Search for the cell housing the specified text and yield its [x, y] center coordinate. 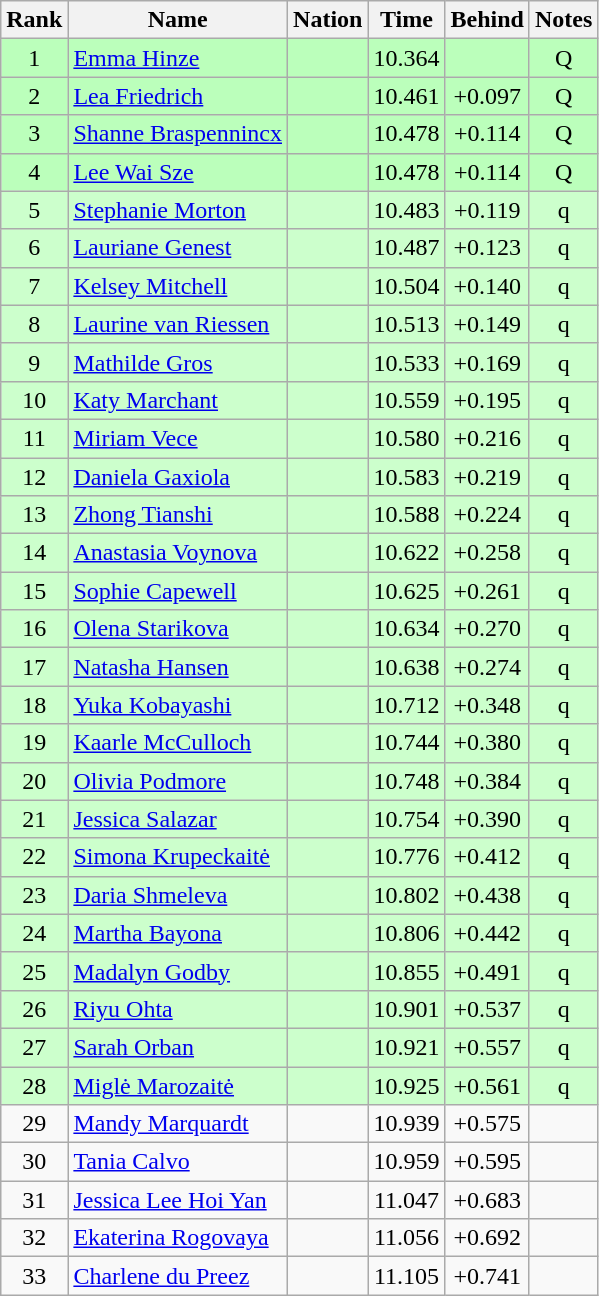
10.483 [406, 210]
10.748 [406, 781]
10.712 [406, 705]
Nation [328, 20]
10 [34, 400]
Martha Bayona [178, 933]
1 [34, 58]
Shanne Braspennincx [178, 134]
18 [34, 705]
+0.390 [487, 819]
10.583 [406, 477]
Time [406, 20]
10.855 [406, 971]
Sophie Capewell [178, 591]
8 [34, 324]
Laurine van Riessen [178, 324]
Sarah Orban [178, 1047]
6 [34, 248]
10.776 [406, 857]
Ekaterina Rogovaya [178, 1238]
Lea Friedrich [178, 96]
10.959 [406, 1162]
31 [34, 1200]
+0.348 [487, 705]
Kaarle McCulloch [178, 743]
Olena Starikova [178, 629]
+0.438 [487, 895]
Simona Krupeckaitė [178, 857]
+0.692 [487, 1238]
11.047 [406, 1200]
4 [34, 172]
+0.258 [487, 553]
11.105 [406, 1276]
17 [34, 667]
25 [34, 971]
20 [34, 781]
+0.169 [487, 362]
10.364 [406, 58]
Jessica Salazar [178, 819]
+0.741 [487, 1276]
5 [34, 210]
11 [34, 438]
16 [34, 629]
32 [34, 1238]
Anastasia Voynova [178, 553]
10.939 [406, 1124]
+0.219 [487, 477]
Lee Wai Sze [178, 172]
12 [34, 477]
Behind [487, 20]
9 [34, 362]
10.744 [406, 743]
+0.683 [487, 1200]
Katy Marchant [178, 400]
+0.384 [487, 781]
Kelsey Mitchell [178, 286]
Daria Shmeleva [178, 895]
+0.195 [487, 400]
7 [34, 286]
+0.491 [487, 971]
Rank [34, 20]
+0.097 [487, 96]
24 [34, 933]
23 [34, 895]
10.559 [406, 400]
10.622 [406, 553]
10.588 [406, 515]
Lauriane Genest [178, 248]
10.638 [406, 667]
11.056 [406, 1238]
Charlene du Preez [178, 1276]
Olivia Podmore [178, 781]
+0.561 [487, 1085]
27 [34, 1047]
10.513 [406, 324]
Tania Calvo [178, 1162]
10.461 [406, 96]
+0.380 [487, 743]
10.487 [406, 248]
+0.595 [487, 1162]
+0.412 [487, 857]
Stephanie Morton [178, 210]
21 [34, 819]
10.754 [406, 819]
Jessica Lee Hoi Yan [178, 1200]
10.921 [406, 1047]
Notes [563, 20]
+0.119 [487, 210]
14 [34, 553]
Yuka Kobayashi [178, 705]
33 [34, 1276]
+0.140 [487, 286]
26 [34, 1009]
+0.557 [487, 1047]
+0.261 [487, 591]
Emma Hinze [178, 58]
10.504 [406, 286]
10.580 [406, 438]
+0.442 [487, 933]
3 [34, 134]
+0.224 [487, 515]
+0.270 [487, 629]
13 [34, 515]
10.625 [406, 591]
10.634 [406, 629]
Riyu Ohta [178, 1009]
Madalyn Godby [178, 971]
22 [34, 857]
Miriam Vece [178, 438]
10.806 [406, 933]
30 [34, 1162]
10.802 [406, 895]
29 [34, 1124]
Mathilde Gros [178, 362]
2 [34, 96]
Mandy Marquardt [178, 1124]
28 [34, 1085]
10.533 [406, 362]
10.925 [406, 1085]
+0.149 [487, 324]
+0.537 [487, 1009]
+0.575 [487, 1124]
Natasha Hansen [178, 667]
+0.216 [487, 438]
Name [178, 20]
15 [34, 591]
19 [34, 743]
Daniela Gaxiola [178, 477]
10.901 [406, 1009]
Zhong Tianshi [178, 515]
+0.123 [487, 248]
Miglė Marozaitė [178, 1085]
+0.274 [487, 667]
